Capture the cell that displays the provided text and extract its [X, Y] central coordinate. 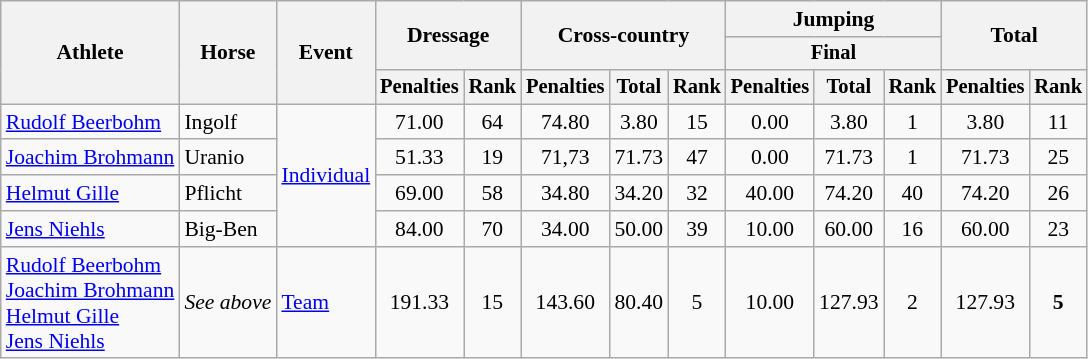
70 [493, 229]
191.33 [419, 303]
26 [1058, 193]
80.40 [638, 303]
Jumping [834, 19]
Rudolf Beerbohm [90, 122]
19 [493, 158]
50.00 [638, 229]
51.33 [419, 158]
Big-Ben [228, 229]
Uranio [228, 158]
71.00 [419, 122]
39 [697, 229]
58 [493, 193]
See above [228, 303]
47 [697, 158]
Event [326, 52]
Individual [326, 175]
Joachim Brohmann [90, 158]
Helmut Gille [90, 193]
11 [1058, 122]
32 [697, 193]
Ingolf [228, 122]
Cross-country [624, 36]
40 [913, 193]
Dressage [448, 36]
Athlete [90, 52]
Team [326, 303]
16 [913, 229]
74.80 [565, 122]
34.80 [565, 193]
Jens Niehls [90, 229]
25 [1058, 158]
Rudolf BeerbohmJoachim BrohmannHelmut GilleJens Niehls [90, 303]
71,73 [565, 158]
34.20 [638, 193]
143.60 [565, 303]
Pflicht [228, 193]
2 [913, 303]
40.00 [770, 193]
34.00 [565, 229]
Horse [228, 52]
23 [1058, 229]
Final [834, 54]
69.00 [419, 193]
84.00 [419, 229]
64 [493, 122]
